Provide the [x, y] coordinate of the cell's center where the given text is located.  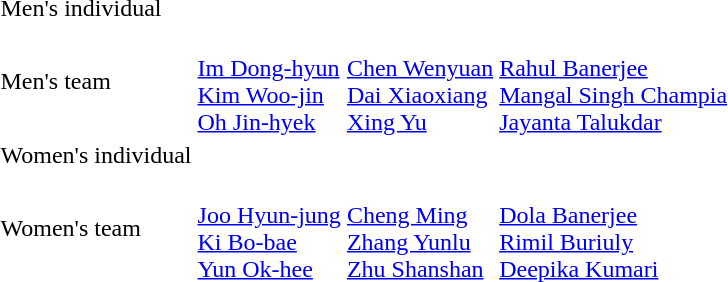
Chen WenyuanDai XiaoxiangXing Yu [420, 82]
Im Dong-hyunKim Woo-jinOh Jin-hyek [269, 82]
